For the text-containing cell, return its midpoint in (X, Y) coordinate format. 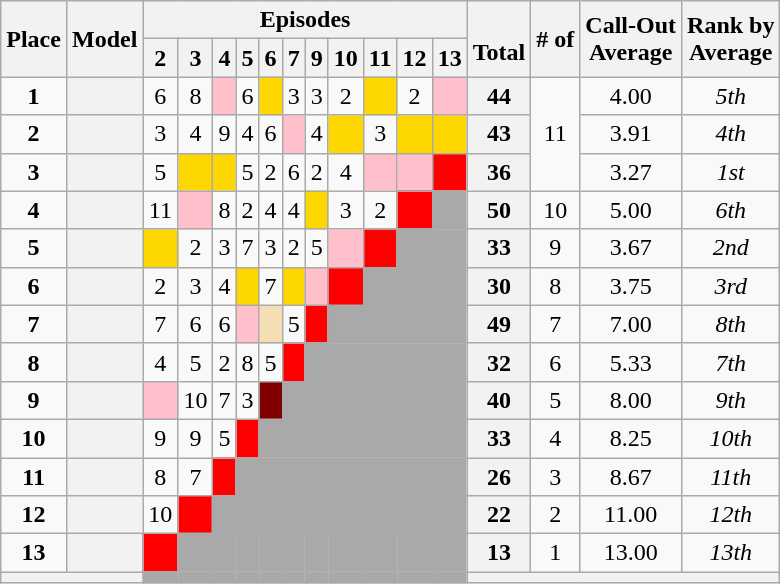
1st (731, 172)
8.67 (631, 477)
Model (104, 39)
43 (499, 134)
22 (499, 515)
10th (731, 438)
8th (731, 324)
7th (731, 362)
3.91 (631, 134)
6th (731, 210)
3rd (731, 286)
8.00 (631, 400)
2nd (731, 248)
3.27 (631, 172)
8.25 (631, 438)
13th (731, 553)
Episodes (305, 20)
30 (499, 286)
4.00 (631, 96)
32 (499, 362)
40 (499, 400)
Call-OutAverage (631, 39)
5.33 (631, 362)
11.00 (631, 515)
49 (499, 324)
13.00 (631, 553)
Place (34, 39)
12th (731, 515)
50 (499, 210)
Rank byAverage (731, 39)
4th (731, 134)
3.75 (631, 286)
9th (731, 400)
44 (499, 96)
3.67 (631, 248)
# of (556, 39)
26 (499, 477)
7.00 (631, 324)
5th (731, 96)
5.00 (631, 210)
36 (499, 172)
Total (499, 39)
11th (731, 477)
